Detect which cell encompasses the target text, then output its (X, Y) center coordinate. 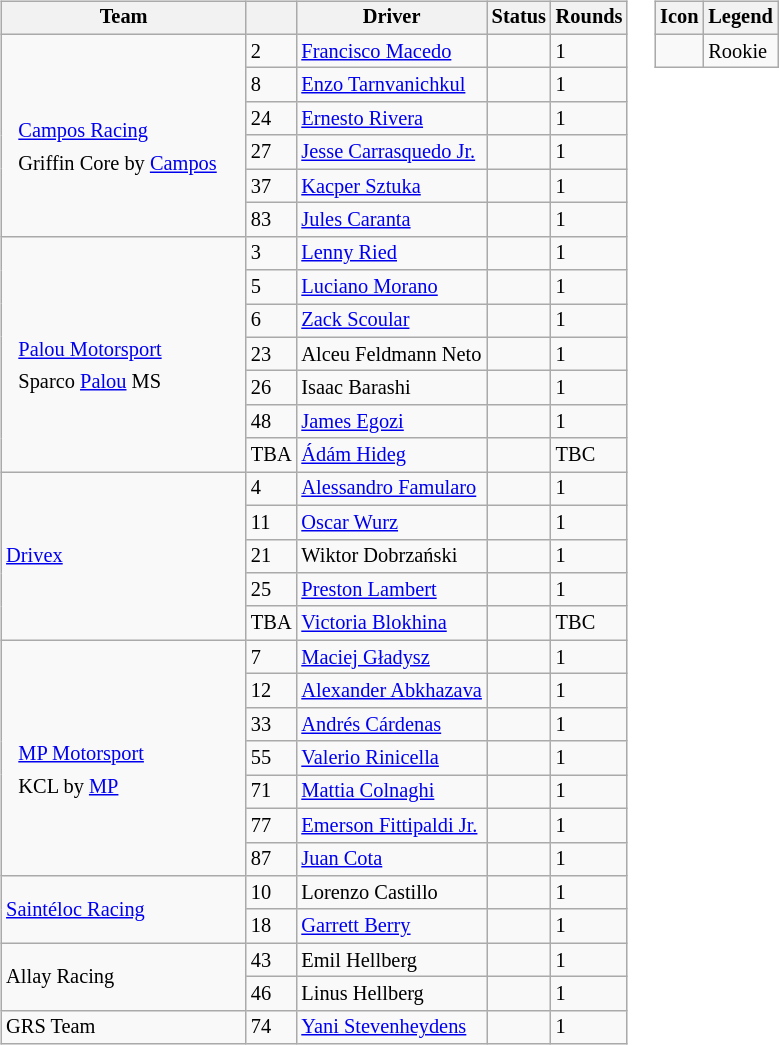
18 (271, 926)
Preston Lambert (391, 590)
25 (271, 590)
71 (271, 792)
Wiktor Dobrzański (391, 556)
Victoria Blokhina (391, 623)
Palou Motorsport Sparco Palou MS (124, 354)
46 (271, 994)
27 (271, 152)
Griffin Core by Campos (118, 163)
Zack Scoular (391, 321)
Enzo Tarnvanichkul (391, 85)
4 (271, 489)
83 (271, 220)
55 (271, 758)
MP Motorsport KCL by MP (124, 758)
3 (271, 253)
Ádám Hideg (391, 455)
7 (271, 657)
Palou Motorsport (90, 350)
8 (271, 85)
Rounds (590, 18)
Ernesto Rivera (391, 119)
Isaac Barashi (391, 388)
23 (271, 354)
11 (271, 522)
Rookie (740, 51)
Kacper Sztuka (391, 186)
Juan Cota (391, 859)
Francisco Macedo (391, 51)
5 (271, 287)
24 (271, 119)
87 (271, 859)
Jesse Carrasquedo Jr. (391, 152)
Andrés Cárdenas (391, 724)
Maciej Gładysz (391, 657)
12 (271, 691)
KCL by MP (81, 786)
33 (271, 724)
77 (271, 825)
Alceu Feldmann Neto (391, 354)
MP Motorsport (81, 754)
James Egozi (391, 422)
37 (271, 186)
43 (271, 960)
Sparco Palou MS (90, 382)
10 (271, 893)
2 (271, 51)
Legend (740, 18)
6 (271, 321)
Valerio Rinicella (391, 758)
Jules Caranta (391, 220)
Status (519, 18)
Drivex (124, 556)
Alexander Abkhazava (391, 691)
Lorenzo Castillo (391, 893)
Campos Racing Griffin Core by Campos (124, 135)
48 (271, 422)
Team (124, 18)
Driver (391, 18)
Emil Hellberg (391, 960)
Lenny Ried (391, 253)
26 (271, 388)
Emerson Fittipaldi Jr. (391, 825)
Garrett Berry (391, 926)
Oscar Wurz (391, 522)
21 (271, 556)
Alessandro Famularo (391, 489)
Linus Hellberg (391, 994)
Icon (679, 18)
Saintéloc Racing (124, 910)
Allay Racing (124, 976)
74 (271, 1027)
GRS Team (124, 1027)
Mattia Colnaghi (391, 792)
Luciano Morano (391, 287)
Campos Racing (118, 131)
Yani Stevenheydens (391, 1027)
